Capture the cell that displays the provided text and extract its [x, y] central coordinate. 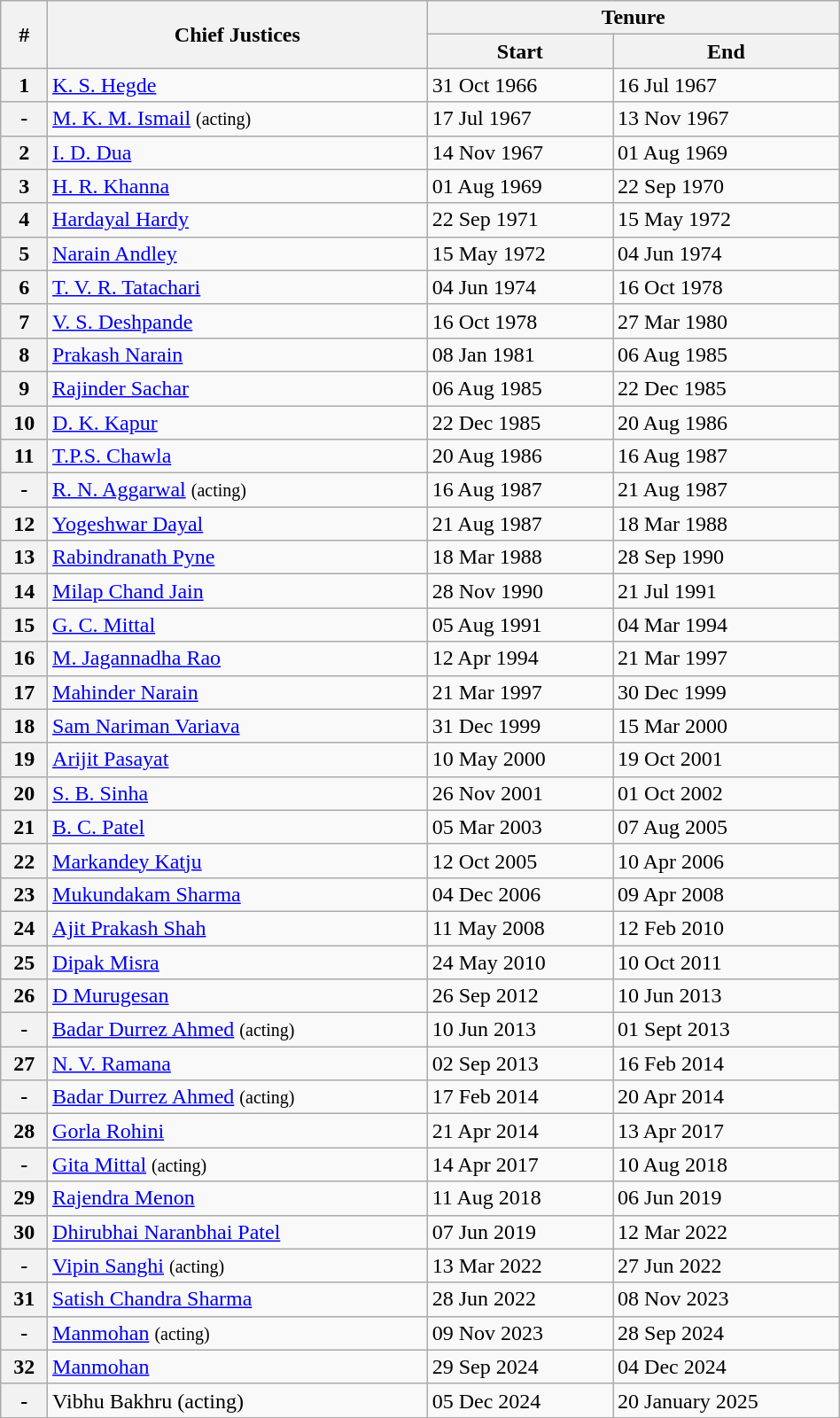
B. C. Patel [237, 827]
11 May 2008 [519, 928]
5 [25, 253]
31 Dec 1999 [519, 726]
29 Sep 2024 [519, 1367]
Manmohan [237, 1367]
21 Jul 1991 [727, 591]
End [727, 51]
13 Apr 2017 [727, 1131]
22 Sep 1970 [727, 186]
Hardayal Hardy [237, 220]
Mahinder Narain [237, 692]
Mukundakam Sharma [237, 894]
14 Nov 1967 [519, 152]
H. R. Khanna [237, 186]
12 Apr 1994 [519, 658]
04 Dec 2006 [519, 894]
13 Nov 1967 [727, 119]
31 Oct 1966 [519, 85]
Ajit Prakash Shah [237, 928]
Tenure [633, 18]
Yogeshwar Dayal [237, 524]
V. S. Deshpande [237, 321]
Milap Chand Jain [237, 591]
Rajendra Menon [237, 1198]
Vibhu Bakhru (acting) [237, 1400]
16 Feb 2014 [727, 1063]
D. K. Kapur [237, 423]
01 Oct 2002 [727, 793]
Sam Nariman Variava [237, 726]
10 May 2000 [519, 760]
10 Aug 2018 [727, 1165]
08 Jan 1981 [519, 354]
17 Jul 1967 [519, 119]
Satish Chandra Sharma [237, 1299]
9 [25, 388]
23 [25, 894]
29 [25, 1198]
27 Mar 1980 [727, 321]
21 Apr 2014 [519, 1131]
12 Mar 2022 [727, 1232]
# [25, 35]
10 [25, 423]
04 Dec 2024 [727, 1367]
07 Aug 2005 [727, 827]
19 [25, 760]
05 Mar 2003 [519, 827]
10 Oct 2011 [727, 962]
8 [25, 354]
7 [25, 321]
32 [25, 1367]
Rajinder Sachar [237, 388]
13 [25, 557]
20 [25, 793]
11 Aug 2018 [519, 1198]
18 [25, 726]
20 January 2025 [727, 1400]
Chief Justices [237, 35]
28 Nov 1990 [519, 591]
16 Jul 1967 [727, 85]
10 Apr 2006 [727, 861]
09 Nov 2023 [519, 1333]
12 Feb 2010 [727, 928]
15 [25, 625]
Narain Andley [237, 253]
26 [25, 996]
04 Mar 1994 [727, 625]
Prakash Narain [237, 354]
3 [25, 186]
Markandey Katju [237, 861]
31 [25, 1299]
27 [25, 1063]
Manmohan (acting) [237, 1333]
S. B. Sinha [237, 793]
05 Aug 1991 [519, 625]
28 Jun 2022 [519, 1299]
Gita Mittal (acting) [237, 1165]
G. C. Mittal [237, 625]
1 [25, 85]
19 Oct 2001 [727, 760]
30 Dec 1999 [727, 692]
28 [25, 1131]
K. S. Hegde [237, 85]
N. V. Ramana [237, 1063]
Start [519, 51]
17 [25, 692]
T. V. R. Tatachari [237, 287]
09 Apr 2008 [727, 894]
D Murugesan [237, 996]
25 [25, 962]
Rabindranath Pyne [237, 557]
4 [25, 220]
26 Sep 2012 [519, 996]
17 Feb 2014 [519, 1097]
R. N. Aggarwal (acting) [237, 490]
02 Sep 2013 [519, 1063]
11 [25, 456]
Dhirubhai Naranbhai Patel [237, 1232]
05 Dec 2024 [519, 1400]
28 Sep 1990 [727, 557]
07 Jun 2019 [519, 1232]
01 Sept 2013 [727, 1030]
Gorla Rohini [237, 1131]
I. D. Dua [237, 152]
22 [25, 861]
6 [25, 287]
21 [25, 827]
T.P.S. Chawla [237, 456]
30 [25, 1232]
26 Nov 2001 [519, 793]
24 May 2010 [519, 962]
08 Nov 2023 [727, 1299]
12 Oct 2005 [519, 861]
14 [25, 591]
Dipak Misra [237, 962]
15 Mar 2000 [727, 726]
14 Apr 2017 [519, 1165]
28 Sep 2024 [727, 1333]
Vipin Sanghi (acting) [237, 1266]
13 Mar 2022 [519, 1266]
24 [25, 928]
22 Sep 1971 [519, 220]
20 Apr 2014 [727, 1097]
12 [25, 524]
M. Jagannadha Rao [237, 658]
16 [25, 658]
M. K. M. Ismail (acting) [237, 119]
27 Jun 2022 [727, 1266]
2 [25, 152]
06 Jun 2019 [727, 1198]
Arijit Pasayat [237, 760]
